From the cell containing the given text, extract its center point as (X, Y) coordinate. 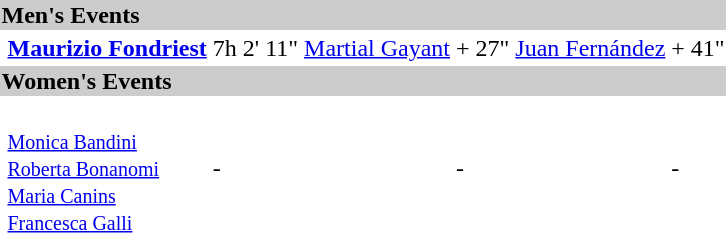
Juan Fernández (590, 48)
Women's Events (363, 81)
+ 41" (698, 48)
7h 2' 11" (255, 48)
Martial Gayant (378, 48)
Men's Events (363, 15)
Maurizio Fondriest (107, 48)
+ 27" (482, 48)
